Return the [X, Y] coordinate for the center point of the cell that contains the specified text.  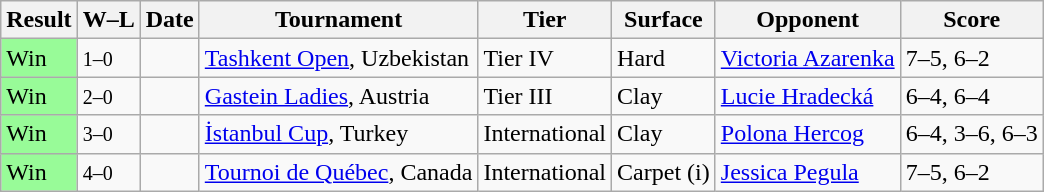
Polona Hercog [808, 134]
3–0 [108, 134]
Tier IV [545, 58]
6–4, 6–4 [972, 96]
Tashkent Open, Uzbekistan [338, 58]
Hard [664, 58]
Gastein Ladies, Austria [338, 96]
Jessica Pegula [808, 172]
Result [39, 20]
6–4, 3–6, 6–3 [972, 134]
W–L [108, 20]
Tier [545, 20]
Carpet (i) [664, 172]
Tier III [545, 96]
Surface [664, 20]
Lucie Hradecká [808, 96]
Tournament [338, 20]
4–0 [108, 172]
Opponent [808, 20]
Tournoi de Québec, Canada [338, 172]
Victoria Azarenka [808, 58]
2–0 [108, 96]
Score [972, 20]
Date [170, 20]
İstanbul Cup, Turkey [338, 134]
1–0 [108, 58]
